Extract the (x, y) coordinate from the center of the cell holding the provided text.  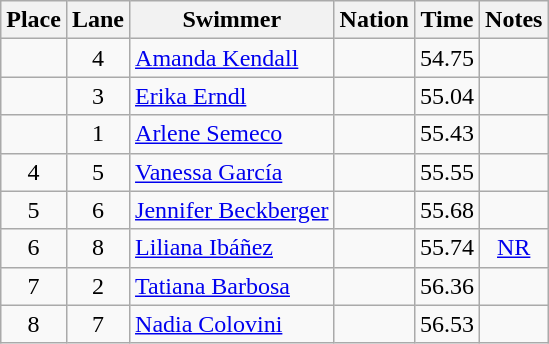
Erika Erndl (232, 96)
Tatiana Barbosa (232, 286)
Nation (374, 20)
Nadia Colovini (232, 324)
Lane (98, 20)
Swimmer (232, 20)
3 (98, 96)
Place (34, 20)
2 (98, 286)
Amanda Kendall (232, 58)
Time (446, 20)
55.55 (446, 172)
55.43 (446, 134)
Notes (514, 20)
56.36 (446, 286)
Jennifer Beckberger (232, 210)
Vanessa García (232, 172)
54.75 (446, 58)
1 (98, 134)
Arlene Semeco (232, 134)
NR (514, 248)
55.68 (446, 210)
56.53 (446, 324)
Liliana Ibáñez (232, 248)
55.04 (446, 96)
55.74 (446, 248)
